Pinpoint the cell where the given text exists, returning its (X, Y) midpoint coordinate. 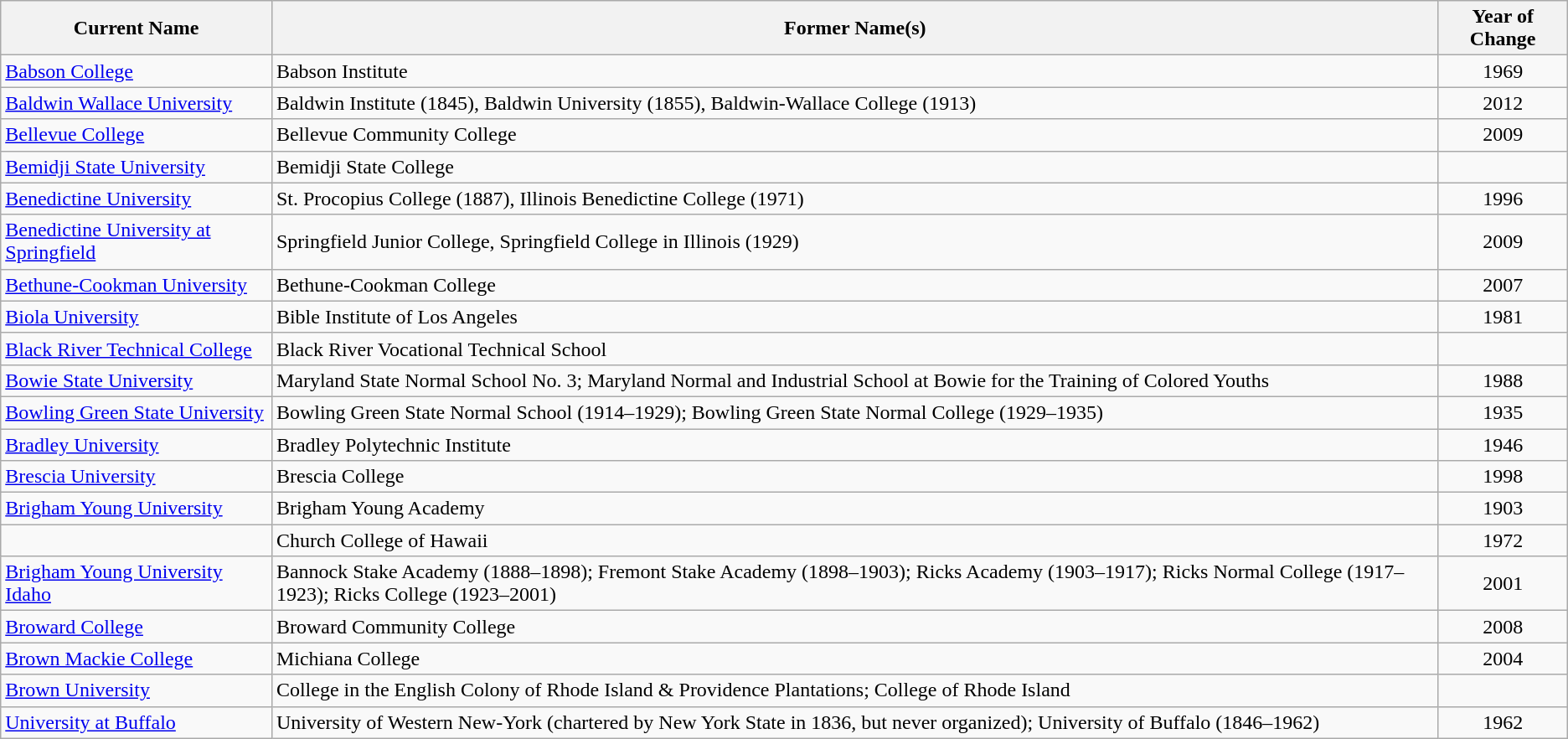
St. Procopius College (1887), Illinois Benedictine College (1971) (854, 199)
University at Buffalo (137, 722)
Bowling Green State University (137, 412)
1972 (1503, 540)
1981 (1503, 317)
Bellevue Community College (854, 135)
Black River Technical College (137, 349)
Benedictine University (137, 199)
Brescia College (854, 477)
1962 (1503, 722)
University of Western New-York (chartered by New York State in 1836, but never organized); University of Buffalo (1846–1962) (854, 722)
Bellevue College (137, 135)
2008 (1503, 627)
Year of Change (1503, 28)
2004 (1503, 659)
Church College of Hawaii (854, 540)
Biola University (137, 317)
1969 (1503, 71)
Bemidji State College (854, 167)
2007 (1503, 285)
Baldwin Wallace University (137, 103)
Brigham Young University (137, 509)
Black River Vocational Technical School (854, 349)
Bethune-Cookman College (854, 285)
Brigham Young University Idaho (137, 583)
Babson Institute (854, 71)
Current Name (137, 28)
Bible Institute of Los Angeles (854, 317)
1903 (1503, 509)
Broward College (137, 627)
1996 (1503, 199)
Benedictine University at Springfield (137, 241)
2001 (1503, 583)
Former Name(s) (854, 28)
Brescia University (137, 477)
1935 (1503, 412)
Bradley University (137, 445)
1988 (1503, 380)
Bowling Green State Normal School (1914–1929); Bowling Green State Normal College (1929–1935) (854, 412)
Bemidji State University (137, 167)
Babson College (137, 71)
1946 (1503, 445)
1998 (1503, 477)
Maryland State Normal School No. 3; Maryland Normal and Industrial School at Bowie for the Training of Colored Youths (854, 380)
2012 (1503, 103)
Brown University (137, 690)
Bradley Polytechnic Institute (854, 445)
Brown Mackie College (137, 659)
College in the English Colony of Rhode Island & Providence Plantations; College of Rhode Island (854, 690)
Broward Community College (854, 627)
Springfield Junior College, Springfield College in Illinois (1929) (854, 241)
Bethune-Cookman University (137, 285)
Brigham Young Academy (854, 509)
Bowie State University (137, 380)
Michiana College (854, 659)
Baldwin Institute (1845), Baldwin University (1855), Baldwin-Wallace College (1913) (854, 103)
